Search for the cell housing the specified text and yield its [x, y] center coordinate. 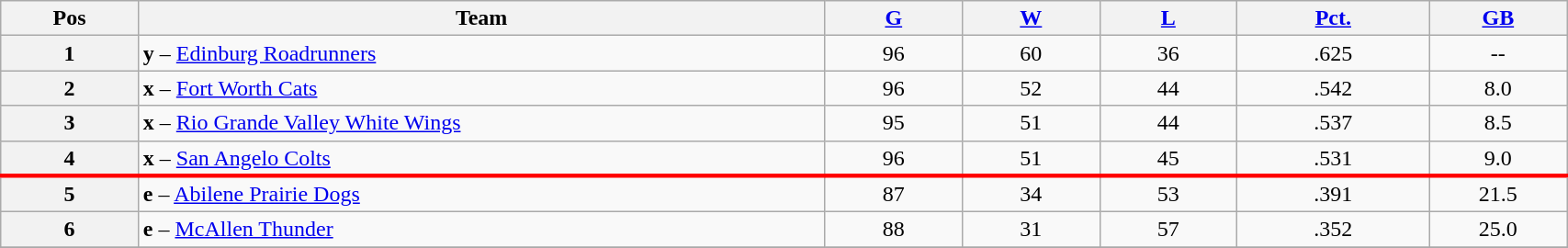
.391 [1334, 194]
e – Abilene Prairie Dogs [481, 194]
8.5 [1498, 123]
88 [894, 230]
21.5 [1498, 194]
87 [894, 194]
Team [481, 18]
1 [70, 53]
G [894, 18]
.537 [1334, 123]
GB [1498, 18]
2 [70, 88]
31 [1032, 230]
Pos [70, 18]
x – Fort Worth Cats [481, 88]
x – San Angelo Colts [481, 158]
6 [70, 230]
53 [1168, 194]
5 [70, 194]
e – McAllen Thunder [481, 230]
95 [894, 123]
45 [1168, 158]
W [1032, 18]
3 [70, 123]
-- [1498, 53]
L [1168, 18]
36 [1168, 53]
8.0 [1498, 88]
.352 [1334, 230]
x – Rio Grande Valley White Wings [481, 123]
34 [1032, 194]
4 [70, 158]
.625 [1334, 53]
52 [1032, 88]
9.0 [1498, 158]
60 [1032, 53]
Pct. [1334, 18]
57 [1168, 230]
25.0 [1498, 230]
.531 [1334, 158]
.542 [1334, 88]
y – Edinburg Roadrunners [481, 53]
